Detect which cell encompasses the target text, then output its (X, Y) center coordinate. 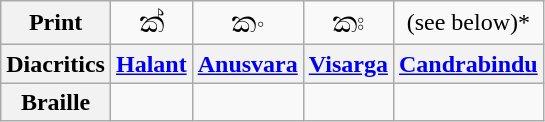
Braille (56, 102)
Print (56, 23)
Candrabindu (468, 64)
කඃ (348, 23)
Halant (151, 64)
(see below)* (468, 23)
Visarga (348, 64)
ක් (151, 23)
Anusvara (248, 64)
Diacritics (56, 64)
කං (248, 23)
